Identify which cell holds the provided text, then report its (X, Y) central coordinate. 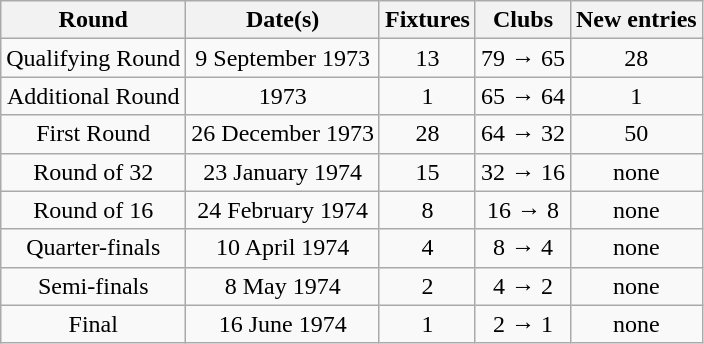
1973 (283, 96)
8 → 4 (522, 248)
Final (94, 324)
4 (427, 248)
8 (427, 210)
32 → 16 (522, 172)
Round of 16 (94, 210)
10 April 1974 (283, 248)
New entries (636, 20)
9 September 1973 (283, 58)
Additional Round (94, 96)
Date(s) (283, 20)
26 December 1973 (283, 134)
16 → 8 (522, 210)
8 May 1974 (283, 286)
Quarter-finals (94, 248)
Semi-finals (94, 286)
2 (427, 286)
Round (94, 20)
64 → 32 (522, 134)
Clubs (522, 20)
First Round (94, 134)
13 (427, 58)
79 → 65 (522, 58)
50 (636, 134)
4 → 2 (522, 286)
Qualifying Round (94, 58)
15 (427, 172)
2 → 1 (522, 324)
16 June 1974 (283, 324)
65 → 64 (522, 96)
24 February 1974 (283, 210)
23 January 1974 (283, 172)
Fixtures (427, 20)
Round of 32 (94, 172)
